Detect which cell encompasses the target text, then output its (X, Y) center coordinate. 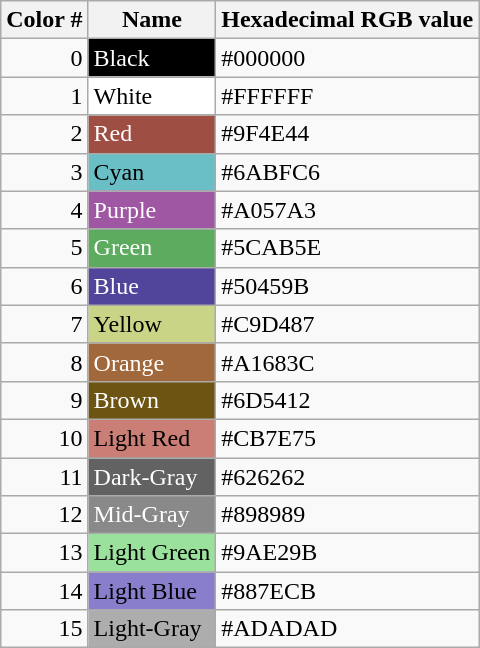
Yellow (152, 324)
Dark-Gray (152, 477)
11 (44, 477)
#898989 (348, 515)
#5CAB5E (348, 248)
5 (44, 248)
#C9D487 (348, 324)
Light Green (152, 553)
Color # (44, 20)
Hexadecimal RGB value (348, 20)
4 (44, 210)
#A1683C (348, 362)
#626262 (348, 477)
#CB7E75 (348, 438)
Orange (152, 362)
#9AE29B (348, 553)
1 (44, 96)
Name (152, 20)
Cyan (152, 172)
Red (152, 134)
#9F4E44 (348, 134)
10 (44, 438)
Light-Gray (152, 629)
3 (44, 172)
8 (44, 362)
#50459B (348, 286)
Green (152, 248)
#FFFFFF (348, 96)
#ADADAD (348, 629)
6 (44, 286)
#000000 (348, 58)
15 (44, 629)
#6ABFC6 (348, 172)
2 (44, 134)
#887ECB (348, 591)
Light Red (152, 438)
Black (152, 58)
Brown (152, 400)
Light Blue (152, 591)
Blue (152, 286)
0 (44, 58)
#A057A3 (348, 210)
9 (44, 400)
14 (44, 591)
Purple (152, 210)
Mid-Gray (152, 515)
White (152, 96)
7 (44, 324)
12 (44, 515)
13 (44, 553)
#6D5412 (348, 400)
